Scan for the cell matching the given text and deliver its [X, Y] coordinate at center. 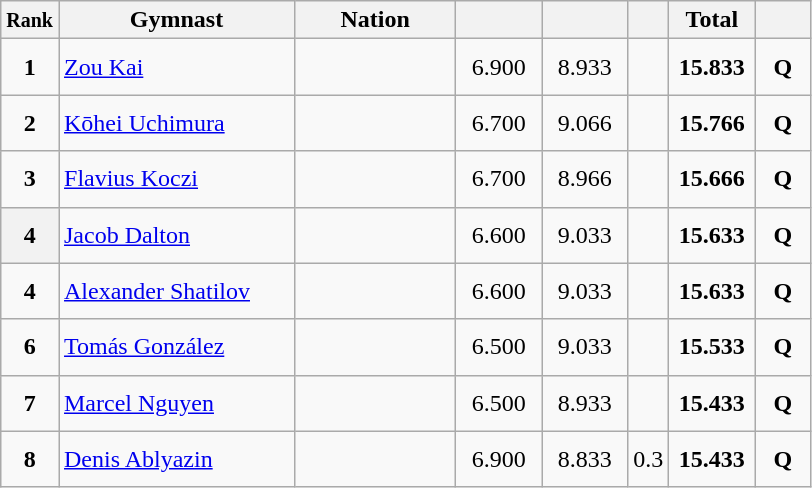
8.833 [585, 459]
Nation [376, 20]
8 [30, 459]
Kōhei Uchimura [176, 123]
Zou Kai [176, 67]
Denis Ablyazin [176, 459]
9.066 [585, 123]
0.3 [648, 459]
15.666 [712, 179]
3 [30, 179]
15.533 [712, 347]
Jacob Dalton [176, 235]
Alexander Shatilov [176, 291]
Total [712, 20]
15.833 [712, 67]
Flavius Koczi [176, 179]
2 [30, 123]
Marcel Nguyen [176, 403]
15.766 [712, 123]
Rank [30, 20]
Gymnast [176, 20]
8.966 [585, 179]
6 [30, 347]
Tomás González [176, 347]
7 [30, 403]
1 [30, 67]
